Return the [X, Y] coordinate for the center point of the cell that contains the specified text.  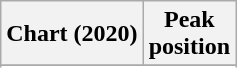
Chart (2020) [72, 34]
Peakposition [189, 34]
